For the text-containing cell, return its midpoint in (x, y) coordinate format. 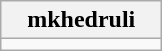
mkhedruli (82, 20)
